Output the (x, y) coordinate of the center of the cell containing the given text.  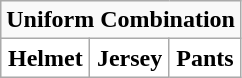
Pants (204, 58)
Helmet (46, 58)
Uniform Combination (121, 20)
Jersey (130, 58)
